Locate the cell with the specified text and output its (x, y) center coordinate. 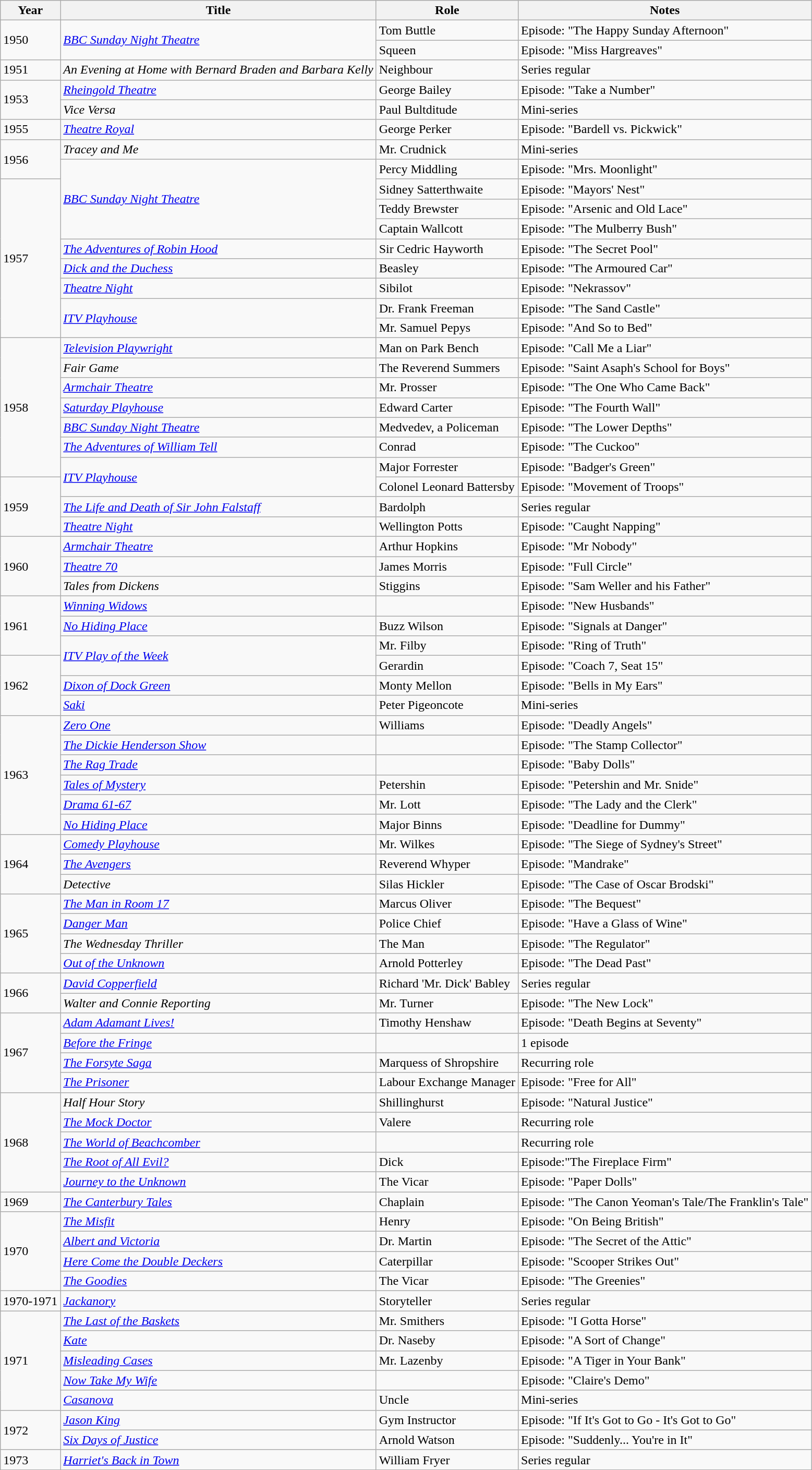
Stiggins (447, 586)
Storyteller (447, 1301)
Episode: "Take a Number" (665, 90)
Dick (447, 1162)
The Forsyte Saga (218, 1063)
Uncle (447, 1400)
1969 (30, 1201)
Six Days of Justice (218, 1440)
Labour Exchange Manager (447, 1082)
1967 (30, 1053)
Episode: "Deadly Angels" (665, 725)
Episode: "Free for All" (665, 1082)
Jackanory (218, 1301)
Dr. Frank Freeman (447, 308)
Episode: "Bells in My Ears" (665, 685)
Major Binns (447, 824)
Episode: "The Lady and the Clerk" (665, 804)
Man on Park Bench (447, 348)
Beasley (447, 269)
Episode: "A Sort of Change" (665, 1341)
1964 (30, 864)
Caterpillar (447, 1261)
Conrad (447, 447)
1968 (30, 1142)
Fair Game (218, 368)
Kate (218, 1341)
Petershin (447, 785)
The Wednesday Thriller (218, 944)
Episode: "Have a Glass of Wine" (665, 924)
1958 (30, 407)
Sidney Satterthwaite (447, 189)
Misleading Cases (218, 1360)
Episode: "Baby Dolls" (665, 765)
Tales of Mystery (218, 785)
Neighbour (447, 70)
Mr. Turner (447, 1003)
Mr. Filby (447, 646)
Episode: "The Fourth Wall" (665, 407)
Chaplain (447, 1201)
Episode: "The Dead Past" (665, 963)
An Evening at Home with Bernard Braden and Barbara Kelly (218, 70)
Saturday Playhouse (218, 407)
Danger Man (218, 924)
Reverend Whyper (447, 864)
1961 (30, 626)
1950 (30, 40)
Gym Instructor (447, 1420)
Before the Fringe (218, 1043)
Saki (218, 705)
Episode: "The Siege of Sydney's Street" (665, 844)
The Avengers (218, 864)
Episode: "Movement of Troops" (665, 487)
Mr. Crudnick (447, 149)
Percy Middling (447, 169)
Here Come the Double Deckers (218, 1261)
The Dickie Henderson Show (218, 745)
The Mock Doctor (218, 1122)
1951 (30, 70)
Episode: "Bardell vs. Pickwick" (665, 129)
Episode: "The Stamp Collector" (665, 745)
1970 (30, 1251)
Episode: "New Husbands" (665, 606)
Episode: "I Gotta Horse" (665, 1321)
1 episode (665, 1043)
Episode: "Coach 7, Seat 15" (665, 666)
1973 (30, 1460)
Wellington Potts (447, 526)
Out of the Unknown (218, 963)
Zero One (218, 725)
Tales from Dickens (218, 586)
The Last of the Baskets (218, 1321)
Title (218, 10)
Episode: "And So to Bed" (665, 328)
William Fryer (447, 1460)
Timothy Henshaw (447, 1023)
1971 (30, 1360)
Tracey and Me (218, 149)
Captain Wallcott (447, 228)
Shillinghurst (447, 1102)
George Perker (447, 129)
Episode: "The Secret Pool" (665, 249)
Episode: "Badger's Green" (665, 467)
1960 (30, 566)
Tom Buttle (447, 30)
Episode: "Arsenic and Old Lace" (665, 209)
Richard 'Mr. Dick' Babley (447, 983)
1955 (30, 129)
1957 (30, 258)
Episode: "Scooper Strikes Out" (665, 1261)
Harriet's Back in Town (218, 1460)
1970-1971 (30, 1301)
The Goodies (218, 1281)
Episode: "The Cuckoo" (665, 447)
Episode: "The Armoured Car" (665, 269)
1953 (30, 100)
The Reverend Summers (447, 368)
Year (30, 10)
1966 (30, 993)
The Adventures of Robin Hood (218, 249)
1972 (30, 1430)
Medvedev, a Policeman (447, 427)
The World of Beachcomber (218, 1142)
Major Forrester (447, 467)
Episode: "The Lower Depths" (665, 427)
Henry (447, 1222)
Episode: "The Secret of the Attic" (665, 1242)
The Life and Death of Sir John Falstaff (218, 507)
Episode: "Ring of Truth" (665, 646)
Peter Pigeoncote (447, 705)
Episode: "Miss Hargreaves" (665, 50)
Dixon of Dock Green (218, 685)
Police Chief (447, 924)
Mr. Lazenby (447, 1360)
Theatre 70 (218, 566)
Arnold Watson (447, 1440)
Episode: "Mayors' Nest" (665, 189)
Mr. Samuel Pepys (447, 328)
Episode: "Saint Asaph's School for Boys" (665, 368)
Valere (447, 1122)
Casanova (218, 1400)
The Man (447, 944)
Comedy Playhouse (218, 844)
The Rag Trade (218, 765)
Episode: "Deadline for Dummy" (665, 824)
The Man in Room 17 (218, 904)
Colonel Leonard Battersby (447, 487)
Edward Carter (447, 407)
Dr. Martin (447, 1242)
Episode: "Mrs. Moonlight" (665, 169)
Marcus Oliver (447, 904)
Episode: "The Happy Sunday Afternoon" (665, 30)
Episode: "Caught Napping" (665, 526)
Episode: "Natural Justice" (665, 1102)
Episode: "Signals at Danger" (665, 626)
Silas Hickler (447, 884)
Rheingold Theatre (218, 90)
Mr. Wilkes (447, 844)
Episode:"The Fireplace Firm" (665, 1162)
The Prisoner (218, 1082)
The Root of All Evil? (218, 1162)
Dr. Naseby (447, 1341)
Gerardin (447, 666)
Williams (447, 725)
The Misfit (218, 1222)
Marquess of Shropshire (447, 1063)
Jason King (218, 1420)
Walter and Connie Reporting (218, 1003)
Mr. Smithers (447, 1321)
Arnold Potterley (447, 963)
The Canterbury Tales (218, 1201)
Sibilot (447, 288)
Half Hour Story (218, 1102)
James Morris (447, 566)
1962 (30, 685)
Episode: "Petershin and Mr. Snide" (665, 785)
Episode: "Call Me a Liar" (665, 348)
The Adventures of William Tell (218, 447)
Episode: "Mr Nobody" (665, 546)
Journey to the Unknown (218, 1182)
Bardolph (447, 507)
Episode: "On Being British" (665, 1222)
Notes (665, 10)
Detective (218, 884)
George Bailey (447, 90)
Paul Bultditude (447, 110)
Episode: "The Mulberry Bush" (665, 228)
1959 (30, 507)
ITV Play of the Week (218, 656)
Drama 61-67 (218, 804)
David Copperfield (218, 983)
Winning Widows (218, 606)
Vice Versa (218, 110)
Arthur Hopkins (447, 546)
Mr. Prosser (447, 388)
Episode: "Claire's Demo" (665, 1380)
Episode: "The Greenies" (665, 1281)
Television Playwright (218, 348)
Episode: "The Bequest" (665, 904)
Episode: "The One Who Came Back" (665, 388)
Mr. Lott (447, 804)
Role (447, 10)
Episode: "The Regulator" (665, 944)
Teddy Brewster (447, 209)
Episode: "The Sand Castle" (665, 308)
Episode: "If It's Got to Go - It's Got to Go" (665, 1420)
Buzz Wilson (447, 626)
Episode: "Full Circle" (665, 566)
1965 (30, 934)
Sir Cedric Hayworth (447, 249)
Adam Adamant Lives! (218, 1023)
Monty Mellon (447, 685)
Albert and Victoria (218, 1242)
Episode: "Paper Dolls" (665, 1182)
Episode: "Death Begins at Seventy" (665, 1023)
Theatre Royal (218, 129)
Episode: "The Case of Oscar Brodski" (665, 884)
Episode: "Suddenly... You're in It" (665, 1440)
1956 (30, 159)
Now Take My Wife (218, 1380)
Episode: "Mandrake" (665, 864)
Episode: "Sam Weller and his Father" (665, 586)
1963 (30, 775)
Dick and the Duchess (218, 269)
Squeen (447, 50)
Episode: "Nekrassov" (665, 288)
Episode: "The New Lock" (665, 1003)
Episode: "The Canon Yeoman's Tale/The Franklin's Tale" (665, 1201)
Episode: "A Tiger in Your Bank" (665, 1360)
